Determine the [x, y] coordinate at the center of the cell enclosing the given text.  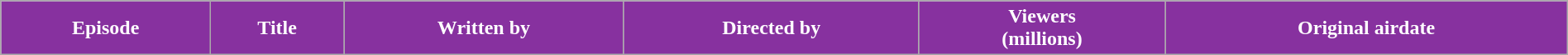
Original airdate [1366, 28]
Title [278, 28]
Episode [106, 28]
Viewers(millions) [1042, 28]
Directed by [771, 28]
Written by [485, 28]
